Return the [X, Y] coordinate for the center point of the cell that contains the specified text.  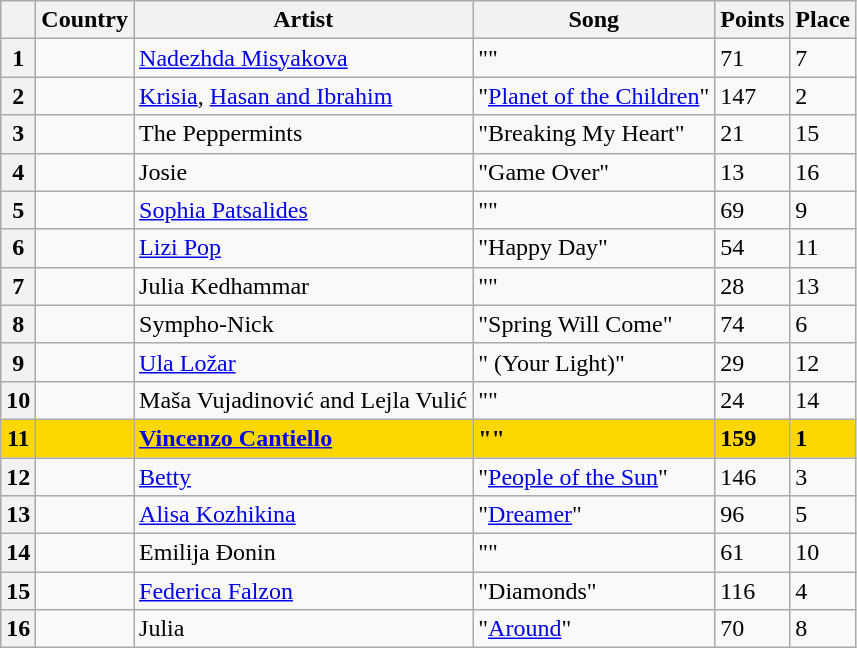
74 [752, 324]
Lizi Pop [304, 248]
Ula Ložar [304, 362]
21 [752, 134]
146 [752, 477]
Points [752, 20]
Julia [304, 629]
"Dreamer" [594, 515]
"Breaking My Heart" [594, 134]
Vincenzo Cantiello [304, 438]
96 [752, 515]
Sympho-Nick [304, 324]
Song [594, 20]
"Happy Day" [594, 248]
Maša Vujadinović and Lejla Vulić [304, 400]
Country [85, 20]
Nadezhda Misyakova [304, 58]
Federica Falzon [304, 591]
"Around" [594, 629]
159 [752, 438]
Sophia Patsalides [304, 210]
61 [752, 553]
71 [752, 58]
"Spring Will Come" [594, 324]
Julia Kedhammar [304, 286]
70 [752, 629]
"People of the Sun" [594, 477]
"Diamonds" [594, 591]
116 [752, 591]
Place [823, 20]
147 [752, 96]
Alisa Kozhikina [304, 515]
The Peppermints [304, 134]
54 [752, 248]
Artist [304, 20]
29 [752, 362]
Betty [304, 477]
Emilija Đonin [304, 553]
Josie [304, 172]
Krisia, Hasan and Ibrahim [304, 96]
24 [752, 400]
"Game Over" [594, 172]
" (Your Light)" [594, 362]
69 [752, 210]
28 [752, 286]
"Planet of the Children" [594, 96]
